Search for the cell housing the specified text and yield its [x, y] center coordinate. 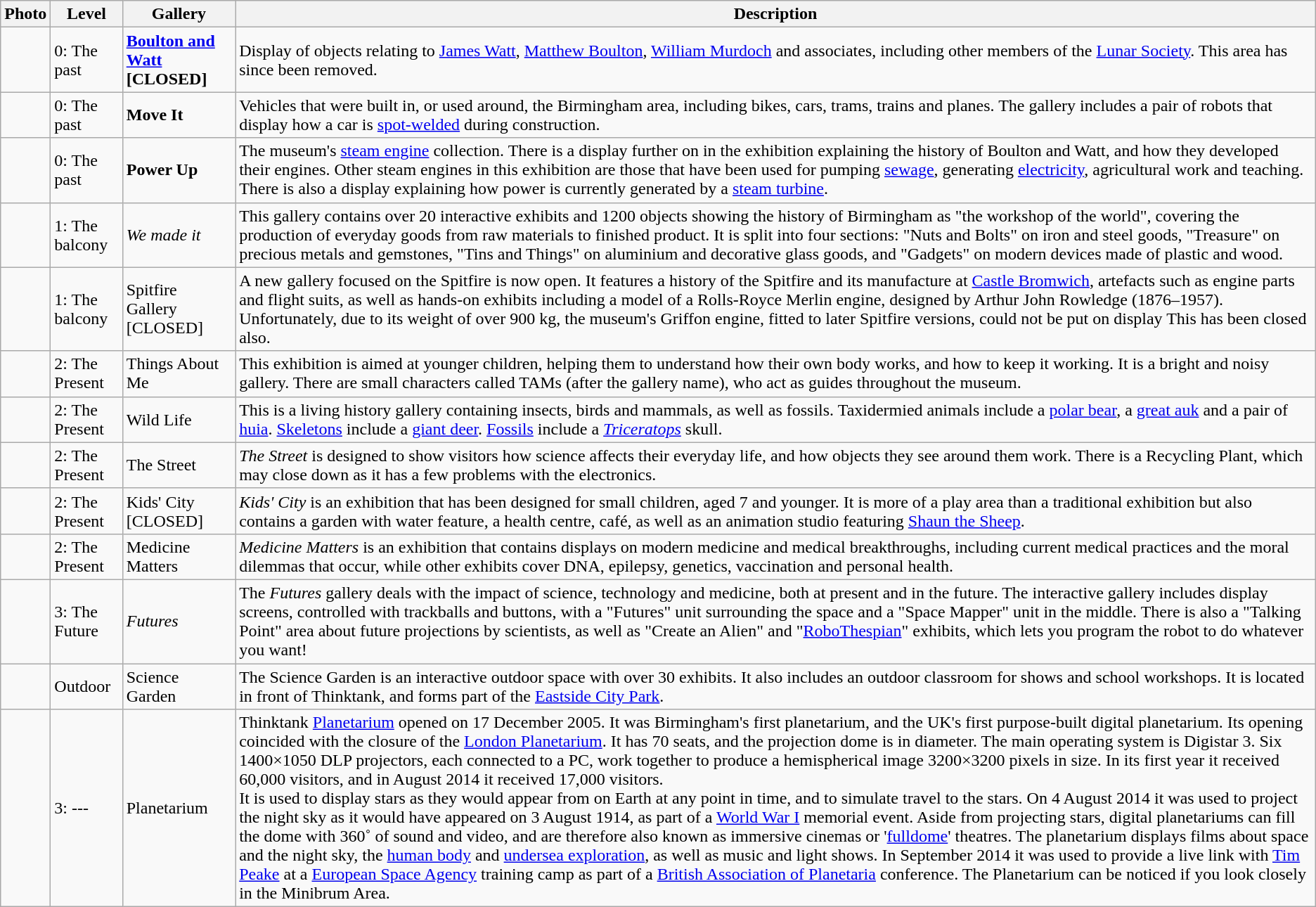
Futures [179, 622]
3: The Future [86, 622]
Outdoor [86, 686]
Gallery [179, 14]
Things About Me [179, 374]
The Street [179, 465]
Medicine Matters [179, 557]
Boulton and Watt [CLOSED] [179, 60]
Power Up [179, 170]
Science Garden [179, 686]
Spitfire Gallery [CLOSED] [179, 309]
Level [86, 14]
We made it [179, 235]
3: --- [86, 809]
Description [776, 14]
Move It [179, 115]
Planetarium [179, 809]
Kids' City [CLOSED] [179, 510]
Photo [25, 14]
Wild Life [179, 419]
